Return the [X, Y] coordinate for the center point of the cell that contains the specified text.  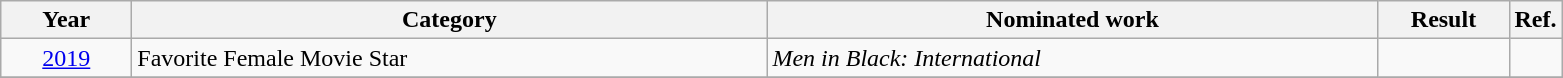
Favorite Female Movie Star [450, 58]
2019 [66, 58]
Year [66, 20]
Result [1444, 20]
Ref. [1536, 20]
Category [450, 20]
Men in Black: International [1072, 58]
Nominated work [1072, 20]
